From the cell containing the given text, extract its center point as [x, y] coordinate. 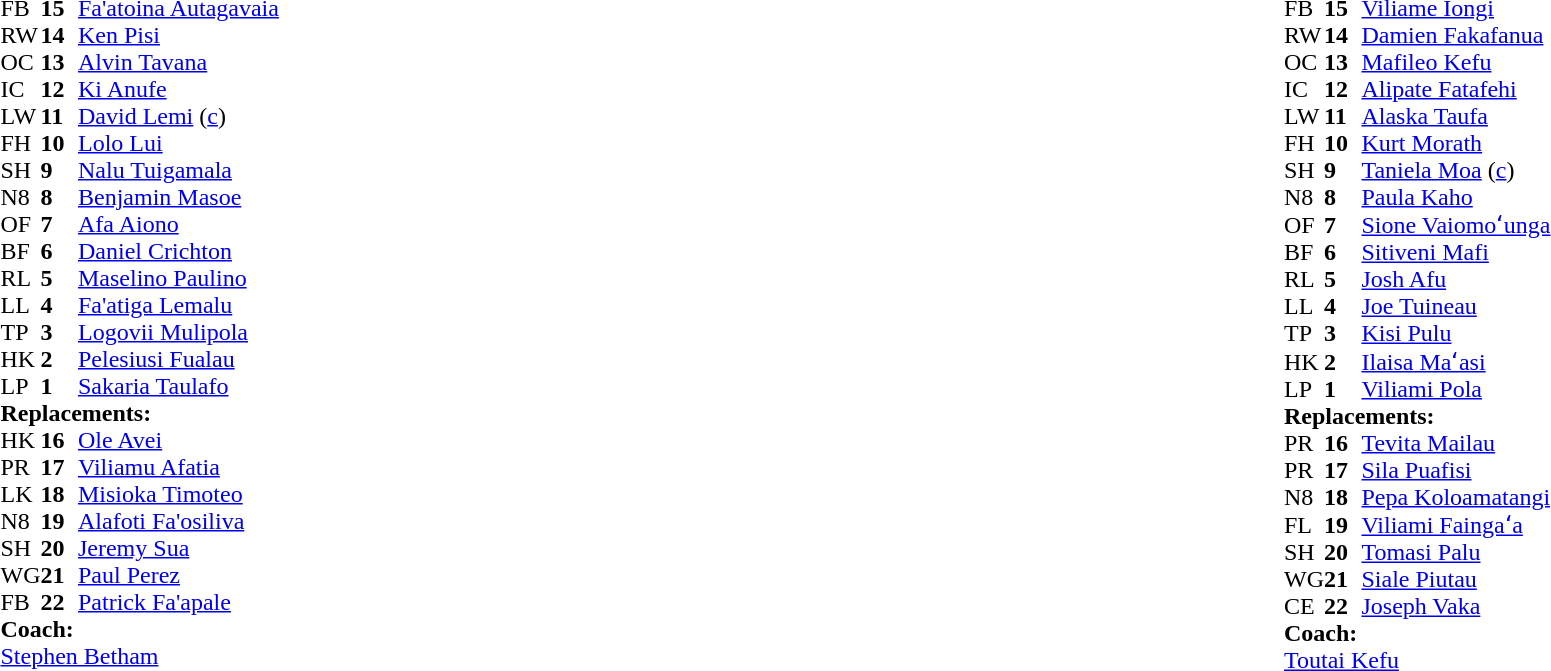
Damien Fakafanua [1456, 36]
CE [1304, 606]
Sione Vaiomoʻunga [1456, 224]
David Lemi (c) [178, 116]
Nalu Tuigamala [178, 170]
Joseph Vaka [1456, 606]
Jeremy Sua [178, 548]
FL [1304, 524]
Lolo Lui [178, 144]
Mafileo Kefu [1456, 62]
Sila Puafisi [1456, 470]
Joe Tuineau [1456, 306]
Viliamu Afatia [178, 468]
Josh Afu [1456, 280]
Afa Aiono [178, 224]
Maselino Paulino [178, 278]
Ilaisa Maʻasi [1456, 361]
Pepa Koloamatangi [1456, 498]
Alafoti Fa'osiliva [178, 522]
FB [20, 602]
Pelesiusi Fualau [178, 360]
Ole Avei [178, 440]
Alaska Taufa [1456, 116]
LK [20, 494]
Viliami Pola [1456, 390]
Kurt Morath [1456, 144]
Misioka Timoteo [178, 494]
Fa'atiga Lemalu [178, 306]
Ki Anufe [178, 90]
Logovii Mulipola [178, 332]
Siale Piutau [1456, 580]
Tevita Mailau [1456, 444]
Ken Pisi [178, 36]
Benjamin Masoe [178, 198]
Sitiveni Mafi [1456, 252]
Tomasi Palu [1456, 552]
Paula Kaho [1456, 198]
Stephen Betham [139, 656]
Viliami Faingaʻa [1456, 524]
Taniela Moa (c) [1456, 170]
Paul Perez [178, 576]
Patrick Fa'apale [178, 602]
Kisi Pulu [1456, 334]
Sakaria Taulafo [178, 386]
Alvin Tavana [178, 62]
Alipate Fatafehi [1456, 90]
Daniel Crichton [178, 252]
